Search for the cell housing the specified text and yield its [x, y] center coordinate. 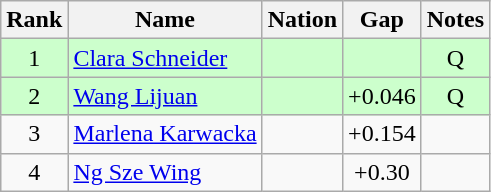
2 [34, 96]
+0.046 [382, 96]
+0.30 [382, 172]
Gap [382, 20]
Rank [34, 20]
4 [34, 172]
Clara Schneider [165, 58]
Ng Sze Wing [165, 172]
1 [34, 58]
Marlena Karwacka [165, 134]
3 [34, 134]
Name [165, 20]
Wang Lijuan [165, 96]
+0.154 [382, 134]
Notes [455, 20]
Nation [302, 20]
